Extract the (X, Y) coordinate from the center of the cell holding the provided text.  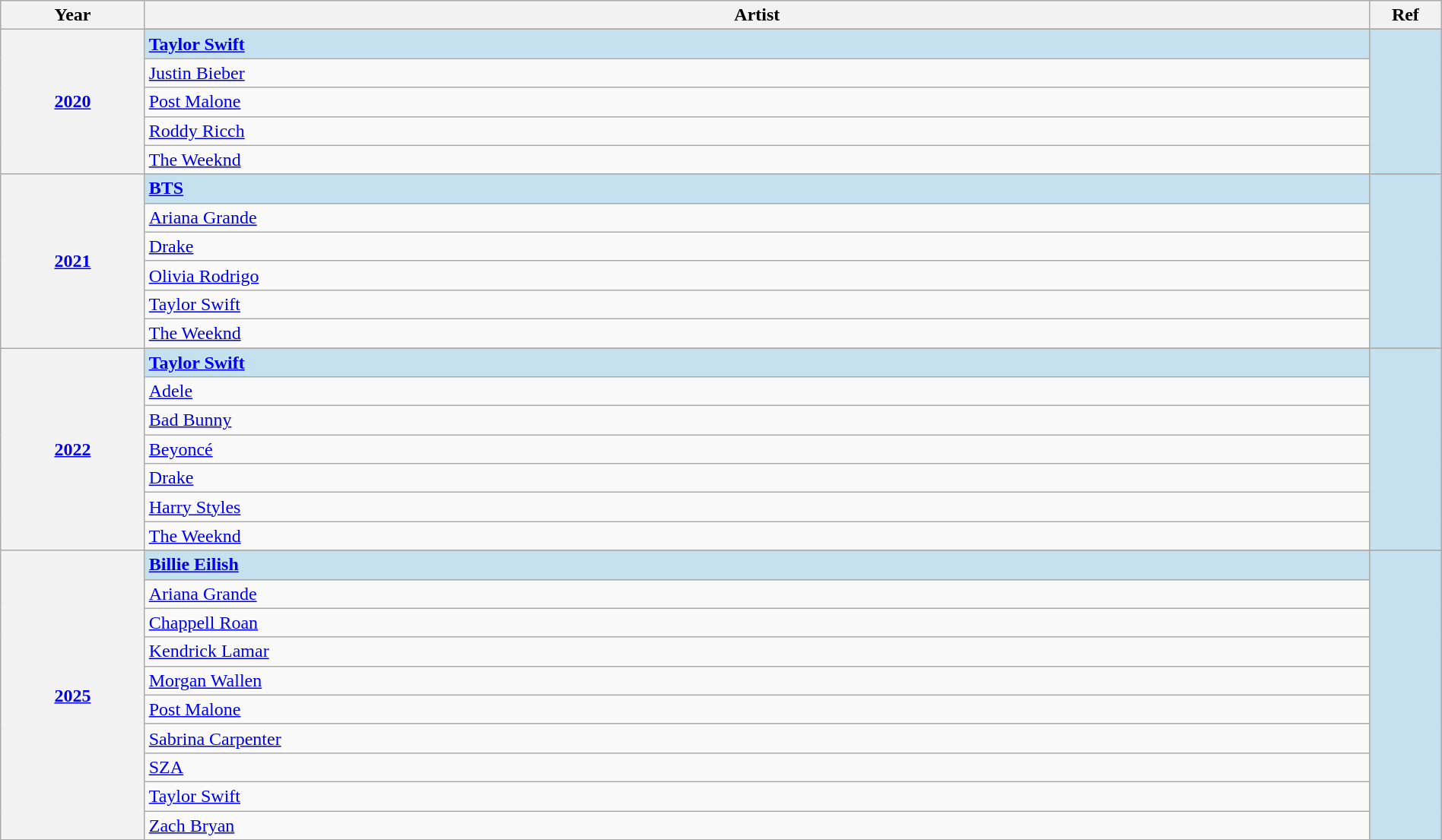
Harry Styles (757, 507)
2022 (73, 449)
Zach Bryan (757, 825)
Justin Bieber (757, 73)
Artist (757, 15)
Kendrick Lamar (757, 651)
Olivia Rodrigo (757, 275)
Morgan Wallen (757, 680)
Chappell Roan (757, 623)
2020 (73, 102)
Bad Bunny (757, 420)
Year (73, 15)
SZA (757, 767)
Beyoncé (757, 449)
Sabrina Carpenter (757, 738)
Roddy Ricch (757, 131)
Billie Eilish (757, 565)
2021 (73, 261)
Ref (1405, 15)
Adele (757, 391)
2025 (73, 695)
BTS (757, 189)
